Return (x, y) of the center of cell containing provided text 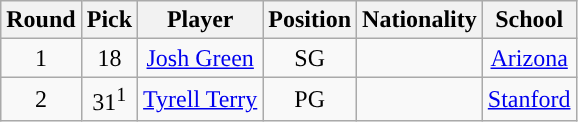
PG (310, 100)
Pick (109, 20)
Player (200, 20)
2 (41, 100)
311 (109, 100)
Round (41, 20)
Arizona (529, 58)
Position (310, 20)
SG (310, 58)
Nationality (420, 20)
Josh Green (200, 58)
School (529, 20)
Stanford (529, 100)
1 (41, 58)
Tyrell Terry (200, 100)
18 (109, 58)
